Capture the cell that displays the provided text and extract its (x, y) central coordinate. 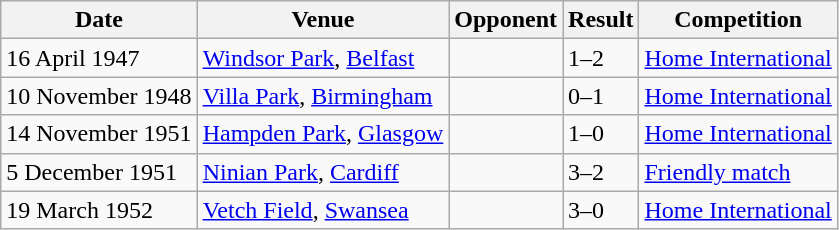
5 December 1951 (99, 172)
Date (99, 20)
Opponent (506, 20)
Competition (738, 20)
1–2 (601, 58)
Windsor Park, Belfast (323, 58)
14 November 1951 (99, 134)
Villa Park, Birmingham (323, 96)
Friendly match (738, 172)
3–2 (601, 172)
19 March 1952 (99, 210)
0–1 (601, 96)
16 April 1947 (99, 58)
10 November 1948 (99, 96)
1–0 (601, 134)
Vetch Field, Swansea (323, 210)
Venue (323, 20)
Ninian Park, Cardiff (323, 172)
3–0 (601, 210)
Result (601, 20)
Hampden Park, Glasgow (323, 134)
